Identify which cell holds the provided text, then report its [X, Y] central coordinate. 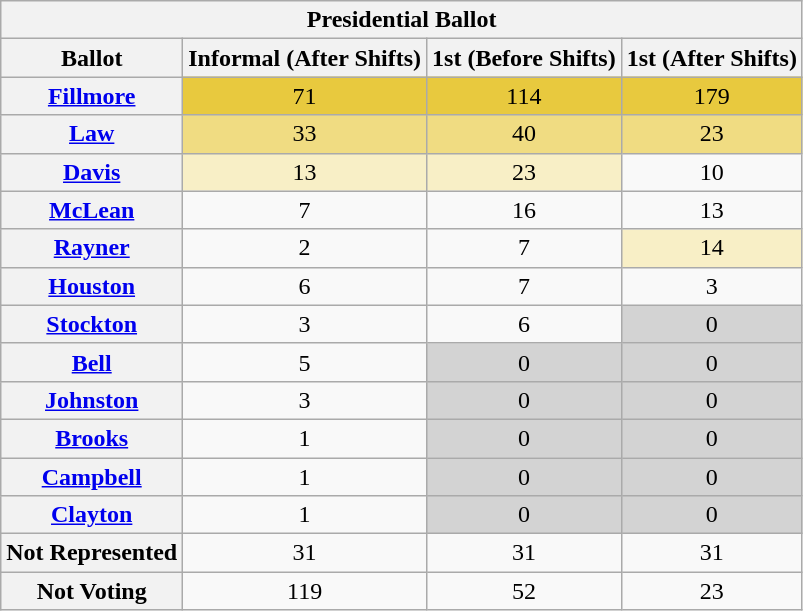
Johnston [92, 400]
Stockton [92, 324]
14 [712, 248]
Bell [92, 362]
Clayton [92, 515]
179 [712, 96]
Brooks [92, 438]
Ballot [92, 58]
16 [524, 210]
Davis [92, 172]
Not Represented [92, 553]
Fillmore [92, 96]
40 [524, 134]
71 [305, 96]
1st (After Shifts) [712, 58]
Presidential Ballot [402, 20]
1st (Before Shifts) [524, 58]
10 [712, 172]
Houston [92, 286]
119 [305, 591]
52 [524, 591]
Not Voting [92, 591]
33 [305, 134]
Rayner [92, 248]
Law [92, 134]
5 [305, 362]
Campbell [92, 477]
2 [305, 248]
Informal (After Shifts) [305, 58]
114 [524, 96]
McLean [92, 210]
